Locate the cell with the specified text and output its (X, Y) center coordinate. 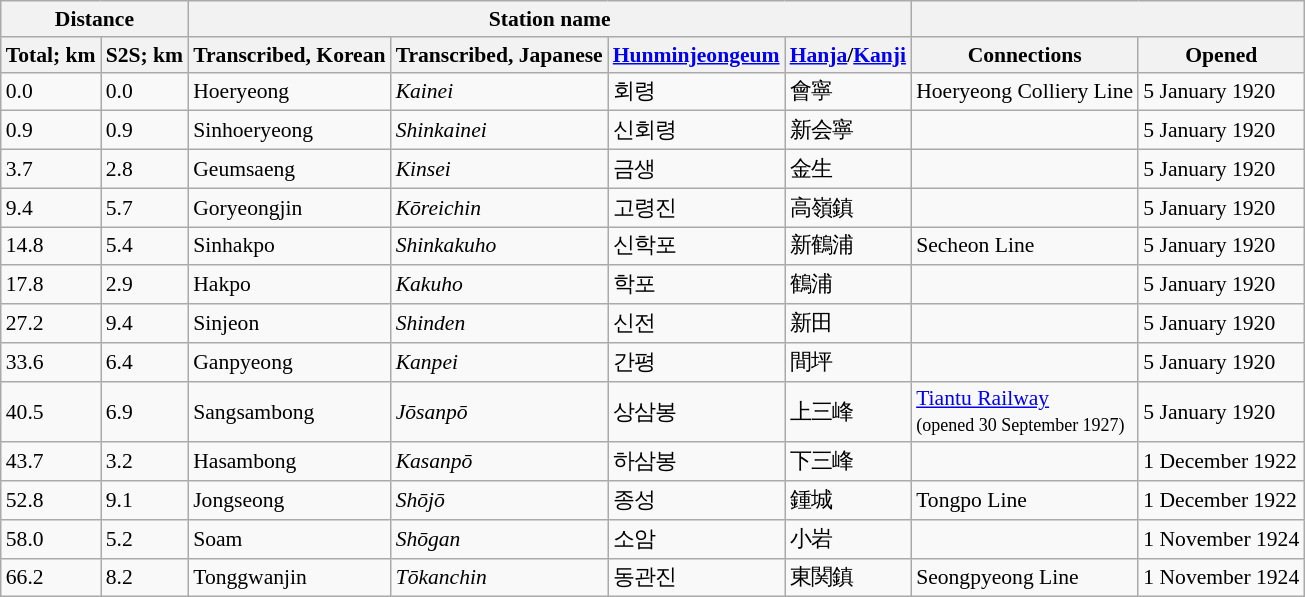
Connections (1024, 55)
Hakpo (289, 286)
33.6 (51, 362)
下三峰 (848, 462)
新鶴浦 (848, 246)
상삼봉 (696, 412)
17.8 (51, 286)
Shinden (500, 324)
上三峰 (848, 412)
Transcribed, Korean (289, 55)
Hunminjeongeum (696, 55)
6.9 (145, 412)
Jongseong (289, 500)
5.7 (145, 208)
Shōjō (500, 500)
Kainei (500, 92)
Tonggwanjin (289, 578)
6.4 (145, 362)
Sinjeon (289, 324)
Ganpyeong (289, 362)
Jōsanpō (500, 412)
Shinkainei (500, 130)
Shōgan (500, 540)
종성 (696, 500)
Kakuho (500, 286)
간평 (696, 362)
金生 (848, 170)
Total; km (51, 55)
신회령 (696, 130)
2.8 (145, 170)
Soam (289, 540)
東関鎮 (848, 578)
하삼봉 (696, 462)
新会寧 (848, 130)
8.2 (145, 578)
鶴浦 (848, 286)
43.7 (51, 462)
鍾城 (848, 500)
회령 (696, 92)
Geumsaeng (289, 170)
Kanpei (500, 362)
小岩 (848, 540)
Tōkanchin (500, 578)
52.8 (51, 500)
Kinsei (500, 170)
신전 (696, 324)
27.2 (51, 324)
Hasambong (289, 462)
Opened (1221, 55)
Hoeryeong Colliery Line (1024, 92)
Kōreichin (500, 208)
40.5 (51, 412)
66.2 (51, 578)
58.0 (51, 540)
Hanja/Kanji (848, 55)
5.4 (145, 246)
Tiantu Railway(opened 30 September 1927) (1024, 412)
신학포 (696, 246)
3.7 (51, 170)
동관진 (696, 578)
Goryeongjin (289, 208)
Station name (550, 19)
14.8 (51, 246)
Tongpo Line (1024, 500)
Sinhakpo (289, 246)
Shinkakuho (500, 246)
Hoeryeong (289, 92)
금생 (696, 170)
5.2 (145, 540)
고령진 (696, 208)
Seongpyeong Line (1024, 578)
S2S; km (145, 55)
高嶺鎮 (848, 208)
Kasanpō (500, 462)
2.9 (145, 286)
新田 (848, 324)
會寧 (848, 92)
3.2 (145, 462)
Transcribed, Japanese (500, 55)
Distance (94, 19)
間坪 (848, 362)
9.1 (145, 500)
Sinhoeryeong (289, 130)
Sangsambong (289, 412)
학포 (696, 286)
Secheon Line (1024, 246)
소암 (696, 540)
